Provide the [x, y] coordinate of the cell's center where the given text is located.  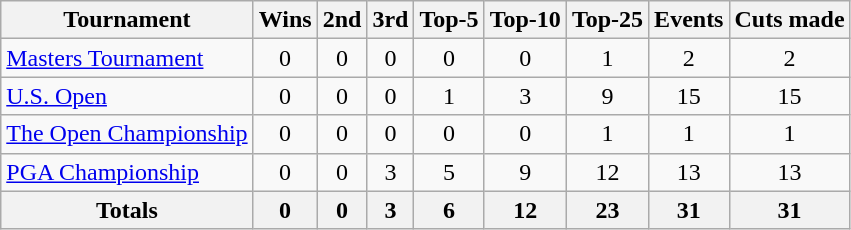
6 [449, 210]
23 [607, 210]
Top-25 [607, 20]
The Open Championship [127, 134]
Totals [127, 210]
Wins [285, 20]
Masters Tournament [127, 58]
2nd [342, 20]
Top-5 [449, 20]
5 [449, 172]
PGA Championship [127, 172]
Tournament [127, 20]
Cuts made [790, 20]
Events [689, 20]
3rd [390, 20]
Top-10 [525, 20]
U.S. Open [127, 96]
